Pinpoint the cell where the given text exists, returning its [X, Y] midpoint coordinate. 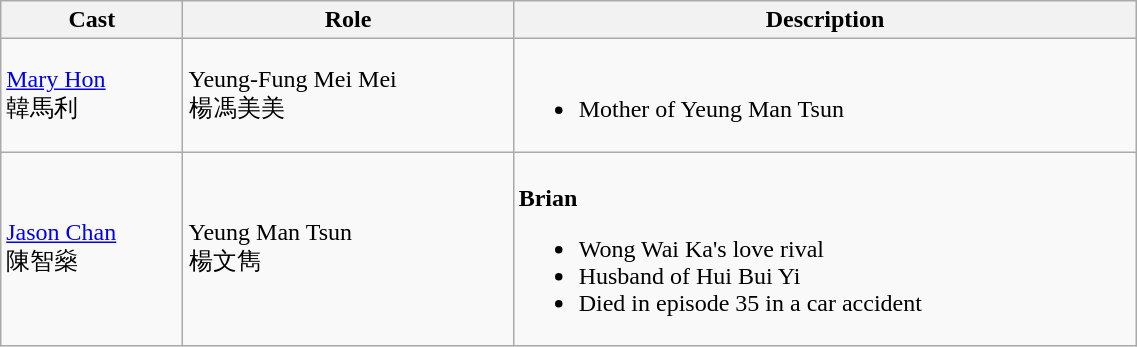
Yeung-Fung Mei Mei 楊馮美美 [348, 96]
Jason Chan 陳智燊 [92, 249]
Yeung Man Tsun 楊文雋 [348, 249]
Role [348, 20]
BrianWong Wai Ka's love rivalHusband of Hui Bui YiDied in episode 35 in a car accident [825, 249]
Description [825, 20]
Cast [92, 20]
Mother of Yeung Man Tsun [825, 96]
Mary Hon 韓馬利 [92, 96]
